Return the (x, y) coordinate for the center point of the cell that contains the specified text.  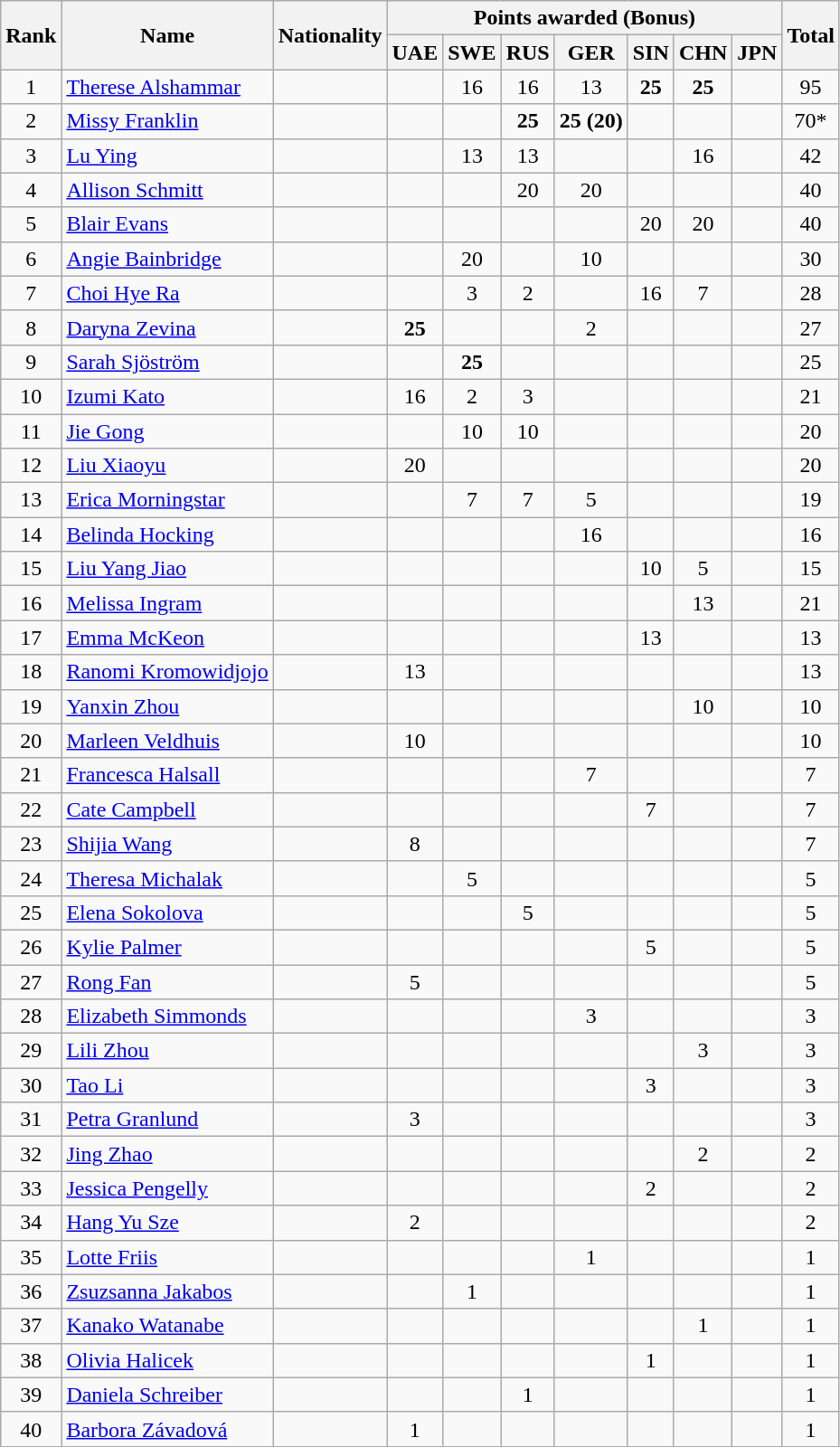
Name (167, 35)
70* (811, 121)
38 (31, 1360)
CHN (703, 52)
35 (31, 1257)
Hang Yu Sze (167, 1223)
Rong Fan (167, 981)
Blair Evans (167, 224)
Daniela Schreiber (167, 1395)
Yanxin Zhou (167, 706)
Kanako Watanabe (167, 1326)
UAE (415, 52)
Choi Hye Ra (167, 293)
32 (31, 1154)
Melissa Ingram (167, 603)
Ranomi Kromowidjojo (167, 672)
Barbora Závadová (167, 1429)
6 (31, 259)
Zsuzsanna Jakabos (167, 1291)
Elena Sokolova (167, 913)
Theresa Michalak (167, 878)
Therese Alshammar (167, 87)
Sarah Sjöström (167, 362)
34 (31, 1223)
18 (31, 672)
26 (31, 947)
JPN (758, 52)
23 (31, 844)
17 (31, 638)
Total (811, 35)
Angie Bainbridge (167, 259)
Nationality (330, 35)
Lili Zhou (167, 1051)
Izumi Kato (167, 396)
Lu Ying (167, 156)
Belinda Hocking (167, 534)
11 (31, 431)
14 (31, 534)
24 (31, 878)
Missy Franklin (167, 121)
42 (811, 156)
Rank (31, 35)
29 (31, 1051)
SIN (651, 52)
Marleen Veldhuis (167, 741)
12 (31, 466)
Kylie Palmer (167, 947)
Points awarded (Bonus) (584, 18)
Olivia Halicek (167, 1360)
Shijia Wang (167, 844)
GER (591, 52)
37 (31, 1326)
39 (31, 1395)
Petra Granlund (167, 1120)
33 (31, 1188)
Daryna Zevina (167, 327)
31 (31, 1120)
RUS (528, 52)
Jie Gong (167, 431)
25 (20) (591, 121)
9 (31, 362)
Liu Xiaoyu (167, 466)
Erica Morningstar (167, 500)
22 (31, 809)
Francesca Halsall (167, 775)
Cate Campbell (167, 809)
36 (31, 1291)
95 (811, 87)
Lotte Friis (167, 1257)
Jing Zhao (167, 1154)
Tao Li (167, 1085)
Liu Yang Jiao (167, 569)
Allison Schmitt (167, 190)
Jessica Pengelly (167, 1188)
4 (31, 190)
Emma McKeon (167, 638)
Elizabeth Simmonds (167, 1017)
SWE (472, 52)
